For the text-containing cell, return its midpoint in [x, y] coordinate format. 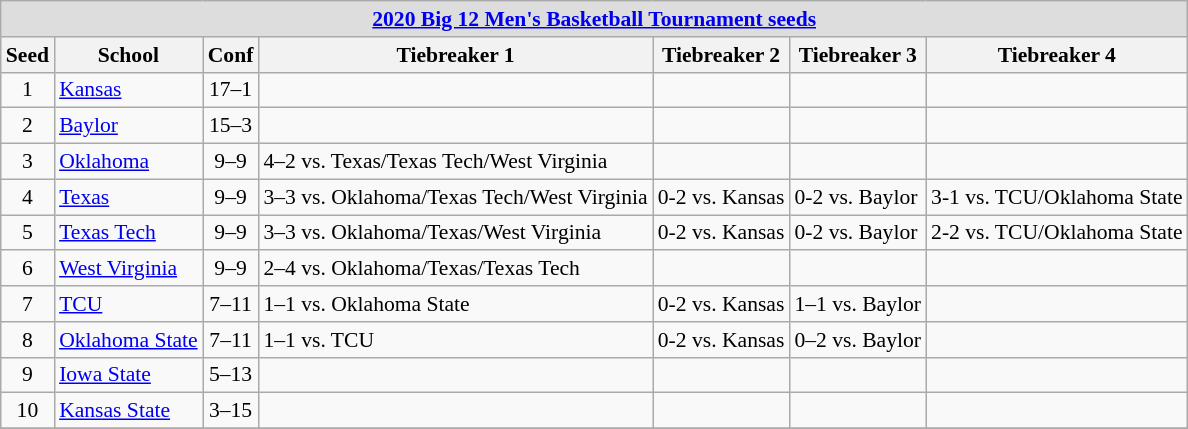
3–15 [231, 411]
17–1 [231, 90]
2–4 vs. Oklahoma/Texas/Texas Tech [455, 269]
3 [28, 162]
6 [28, 269]
Tiebreaker 3 [858, 55]
Tiebreaker 4 [1057, 55]
9 [28, 375]
Oklahoma State [128, 340]
Conf [231, 55]
1–1 vs. Baylor [858, 304]
0–2 vs. Baylor [858, 340]
4–2 vs. Texas/Texas Tech/West Virginia [455, 162]
5–13 [231, 375]
TCU [128, 304]
1 [28, 90]
1–1 vs. Oklahoma State [455, 304]
2-2 vs. TCU/Oklahoma State [1057, 233]
Texas [128, 197]
Tiebreaker 1 [455, 55]
4 [28, 197]
Oklahoma [128, 162]
3–3 vs. Oklahoma/Texas Tech/West Virginia [455, 197]
Baylor [128, 126]
7 [28, 304]
8 [28, 340]
Kansas [128, 90]
10 [28, 411]
1–1 vs. TCU [455, 340]
2020 Big 12 Men's Basketball Tournament seeds [594, 19]
Iowa State [128, 375]
2 [28, 126]
5 [28, 233]
Seed [28, 55]
Tiebreaker 2 [722, 55]
Kansas State [128, 411]
3-1 vs. TCU/Oklahoma State [1057, 197]
School [128, 55]
15–3 [231, 126]
Texas Tech [128, 233]
3–3 vs. Oklahoma/Texas/West Virginia [455, 233]
West Virginia [128, 269]
